Capture the cell that displays the provided text and extract its [x, y] central coordinate. 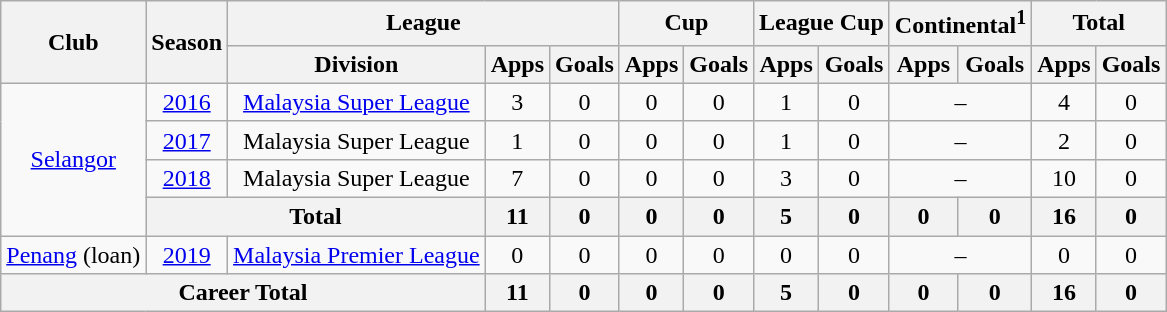
7 [517, 178]
2 [1064, 140]
Malaysia Premier League [357, 255]
2016 [187, 102]
League Cup [822, 24]
Division [357, 64]
Season [187, 42]
League [424, 24]
10 [1064, 178]
Cup [686, 24]
Penang (loan) [74, 255]
4 [1064, 102]
2018 [187, 178]
2017 [187, 140]
2019 [187, 255]
Continental1 [960, 24]
Club [74, 42]
Career Total [243, 293]
Selangor [74, 159]
